Output the [x, y] coordinate of the center of the cell containing the given text.  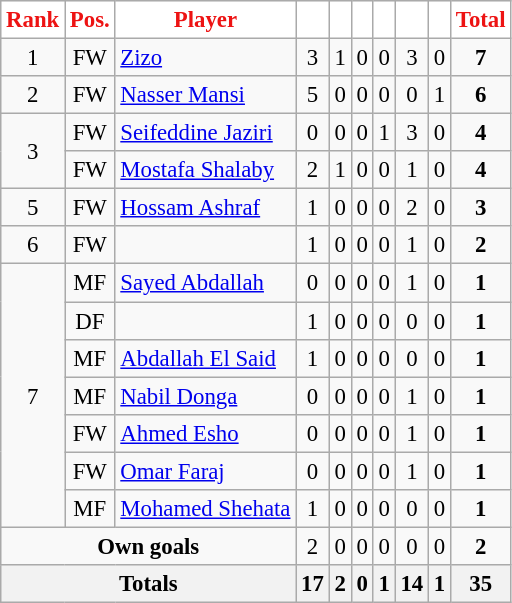
Nabil Donga [206, 396]
DF [90, 321]
Pos. [90, 20]
Zizo [206, 58]
Mostafa Shalaby [206, 170]
Mohamed Shehata [206, 509]
Player [206, 20]
Hossam Ashraf [206, 208]
Rank [33, 20]
Ahmed Esho [206, 433]
Omar Faraj [206, 471]
35 [480, 584]
17 [312, 584]
Abdallah El Said [206, 358]
Totals [148, 584]
Total [480, 20]
Nasser Mansi [206, 95]
Own goals [148, 546]
14 [412, 584]
Seifeddine Jaziri [206, 133]
Sayed Abdallah [206, 283]
